Identify which cell holds the provided text, then report its [x, y] central coordinate. 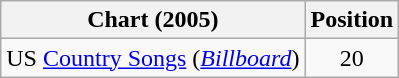
20 [352, 58]
Chart (2005) [153, 20]
US Country Songs (Billboard) [153, 58]
Position [352, 20]
